Locate the cell with the specified text and output its (x, y) center coordinate. 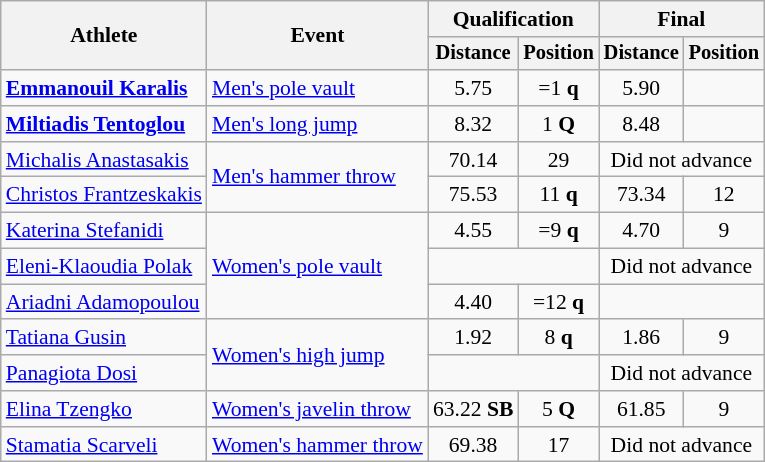
8 q (558, 338)
8.32 (474, 124)
Panagiota Dosi (104, 373)
4.55 (474, 231)
Miltiadis Tentoglou (104, 124)
=12 q (558, 302)
Qualification (514, 19)
4.40 (474, 302)
5 Q (558, 409)
1 Q (558, 124)
70.14 (474, 160)
5.90 (642, 88)
4.70 (642, 231)
Michalis Anastasakis (104, 160)
11 q (558, 195)
12 (724, 195)
75.53 (474, 195)
Athlete (104, 36)
=9 q (558, 231)
1.92 (474, 338)
Christos Frantzeskakis (104, 195)
Women's javelin throw (318, 409)
Event (318, 36)
Men's long jump (318, 124)
1.86 (642, 338)
29 (558, 160)
=1 q (558, 88)
Elina Tzengko (104, 409)
73.34 (642, 195)
5.75 (474, 88)
63.22 SB (474, 409)
Final (682, 19)
61.85 (642, 409)
Katerina Stefanidi (104, 231)
Ariadni Adamopoulou (104, 302)
8.48 (642, 124)
Emmanouil Karalis (104, 88)
Men's pole vault (318, 88)
Women's high jump (318, 356)
Tatiana Gusin (104, 338)
Men's hammer throw (318, 178)
Women's pole vault (318, 266)
Eleni-Klaoudia Polak (104, 267)
